Determine the [X, Y] coordinate at the center of the cell enclosing the given text.  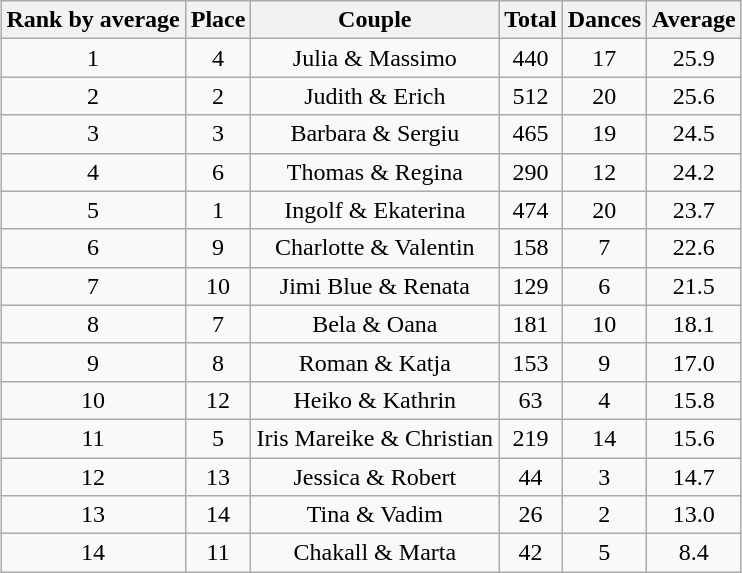
17.0 [694, 362]
Chakall & Marta [375, 553]
Heiko & Kathrin [375, 400]
Iris Mareike & Christian [375, 438]
465 [531, 134]
25.9 [694, 58]
Total [531, 20]
440 [531, 58]
Jimi Blue & Renata [375, 286]
Barbara & Sergiu [375, 134]
13.0 [694, 515]
129 [531, 286]
Judith & Erich [375, 96]
Bela & Oana [375, 324]
290 [531, 172]
17 [604, 58]
219 [531, 438]
24.2 [694, 172]
Jessica & Robert [375, 477]
158 [531, 248]
18.1 [694, 324]
Charlotte & Valentin [375, 248]
23.7 [694, 210]
44 [531, 477]
15.6 [694, 438]
14.7 [694, 477]
181 [531, 324]
26 [531, 515]
Ingolf & Ekaterina [375, 210]
Julia & Massimo [375, 58]
22.6 [694, 248]
Couple [375, 20]
21.5 [694, 286]
19 [604, 134]
Dances [604, 20]
15.8 [694, 400]
24.5 [694, 134]
Average [694, 20]
Thomas & Regina [375, 172]
63 [531, 400]
42 [531, 553]
25.6 [694, 96]
153 [531, 362]
Place [218, 20]
Tina & Vadim [375, 515]
8.4 [694, 553]
512 [531, 96]
Roman & Katja [375, 362]
Rank by average [93, 20]
474 [531, 210]
